From the cell containing the given text, extract its center point as (X, Y) coordinate. 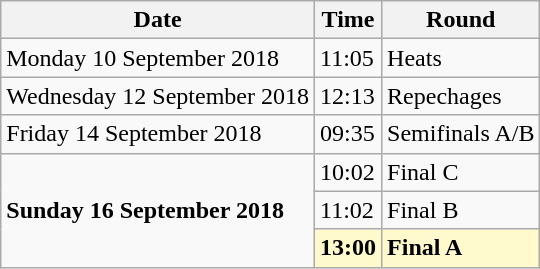
Final C (461, 172)
10:02 (348, 172)
Time (348, 20)
Repechages (461, 96)
Semifinals A/B (461, 134)
Final B (461, 210)
Final A (461, 248)
Wednesday 12 September 2018 (158, 96)
13:00 (348, 248)
Date (158, 20)
09:35 (348, 134)
Friday 14 September 2018 (158, 134)
12:13 (348, 96)
Sunday 16 September 2018 (158, 210)
11:05 (348, 58)
Round (461, 20)
Monday 10 September 2018 (158, 58)
11:02 (348, 210)
Heats (461, 58)
